Identify which cell holds the provided text, then report its [X, Y] central coordinate. 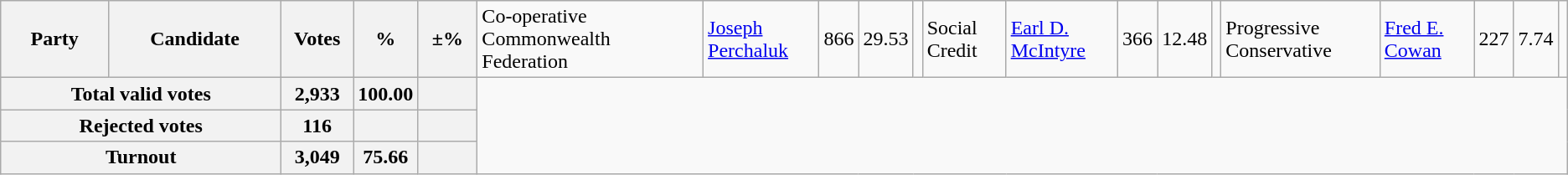
7.74 [1536, 39]
Votes [317, 39]
Total valid votes [141, 94]
Fred E. Cowan [1427, 39]
Co-operative Commonwealth Federation [591, 39]
Candidate [195, 39]
Social Credit [964, 39]
12.48 [1184, 39]
116 [317, 126]
227 [1494, 39]
Earl D. McIntyre [1062, 39]
29.53 [886, 39]
3,049 [317, 157]
75.66 [385, 157]
Progressive Conservative [1301, 39]
Party [55, 39]
% [385, 39]
866 [839, 39]
Joseph Perchaluk [761, 39]
Turnout [141, 157]
100.00 [385, 94]
±% [447, 39]
366 [1137, 39]
2,933 [317, 94]
Rejected votes [141, 126]
